Find where the given text appears and provide that cell's center as (X, Y) coordinate. 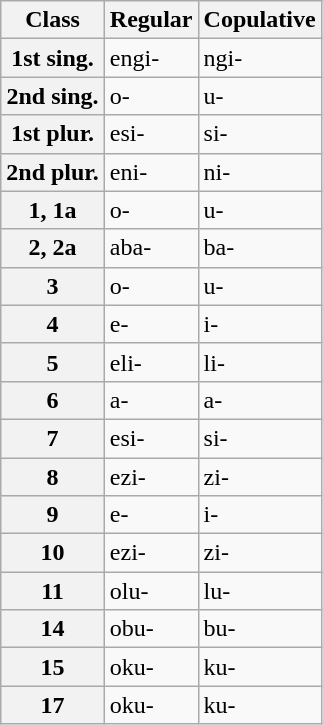
Regular (151, 20)
7 (53, 438)
ngi- (260, 58)
li- (260, 362)
1, 1a (53, 210)
obu- (151, 629)
6 (53, 400)
Copulative (260, 20)
15 (53, 667)
olu- (151, 591)
ba- (260, 248)
14 (53, 629)
bu- (260, 629)
engi- (151, 58)
5 (53, 362)
8 (53, 477)
4 (53, 324)
1st plur. (53, 134)
11 (53, 591)
17 (53, 705)
lu- (260, 591)
eni- (151, 172)
3 (53, 286)
1st sing. (53, 58)
Class (53, 20)
2, 2a (53, 248)
2nd sing. (53, 96)
ni- (260, 172)
2nd plur. (53, 172)
eli- (151, 362)
9 (53, 515)
10 (53, 553)
aba- (151, 248)
